Locate the cell with the specified text and output its [x, y] center coordinate. 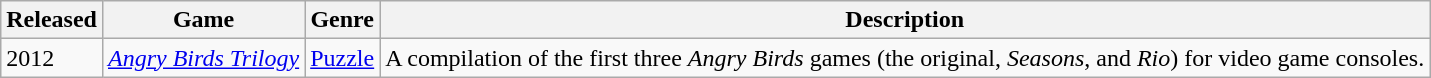
Released [52, 20]
Genre [342, 20]
A compilation of the first three Angry Birds games (the original, Seasons, and Rio) for video game consoles. [905, 58]
2012 [52, 58]
Description [905, 20]
Angry Birds Trilogy [203, 58]
Game [203, 20]
Puzzle [342, 58]
